Return the [x, y] coordinate for the center point of the cell that contains the specified text.  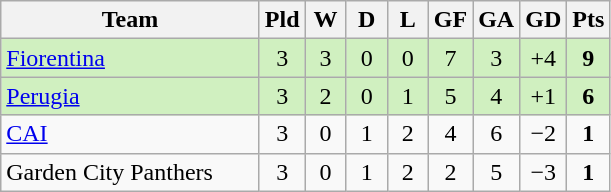
Garden City Panthers [130, 172]
GF [450, 20]
+4 [544, 58]
−2 [544, 134]
+1 [544, 96]
L [408, 20]
Pld [282, 20]
−3 [544, 172]
GA [496, 20]
Team [130, 20]
Fiorentina [130, 58]
GD [544, 20]
Pts [588, 20]
CAI [130, 134]
W [326, 20]
9 [588, 58]
7 [450, 58]
D [366, 20]
Perugia [130, 96]
